Determine the (x, y) coordinate at the center of the cell enclosing the given text.  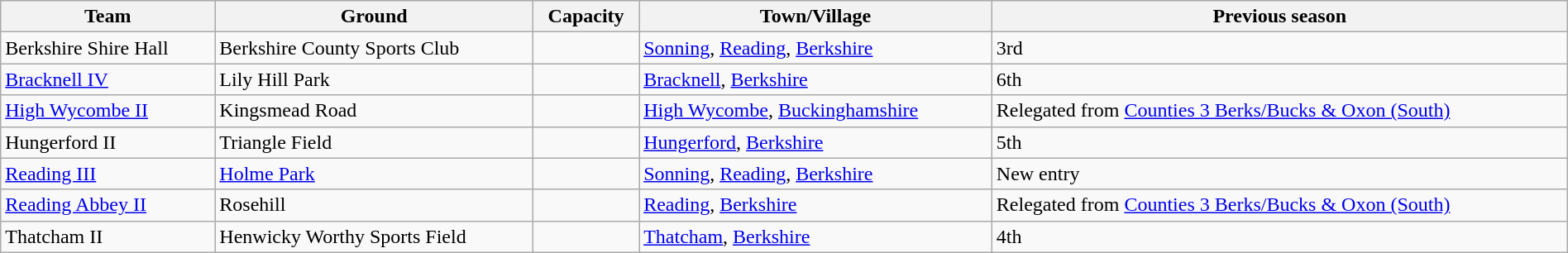
Triangle Field (374, 142)
Reading, Berkshire (815, 205)
3rd (1279, 48)
High Wycombe II (108, 111)
5th (1279, 142)
Holme Park (374, 174)
Bracknell, Berkshire (815, 79)
6th (1279, 79)
Previous season (1279, 17)
Reading III (108, 174)
High Wycombe, Buckinghamshire (815, 111)
Lily Hill Park (374, 79)
Capacity (586, 17)
Berkshire Shire Hall (108, 48)
Thatcham, Berkshire (815, 236)
Team (108, 17)
Reading Abbey II (108, 205)
Thatcham II (108, 236)
Town/Village (815, 17)
Ground (374, 17)
Henwicky Worthy Sports Field (374, 236)
Berkshire County Sports Club (374, 48)
Hungerford II (108, 142)
Bracknell IV (108, 79)
4th (1279, 236)
Kingsmead Road (374, 111)
Hungerford, Berkshire (815, 142)
New entry (1279, 174)
Rosehill (374, 205)
